Locate the cell with the specified text and output its (X, Y) center coordinate. 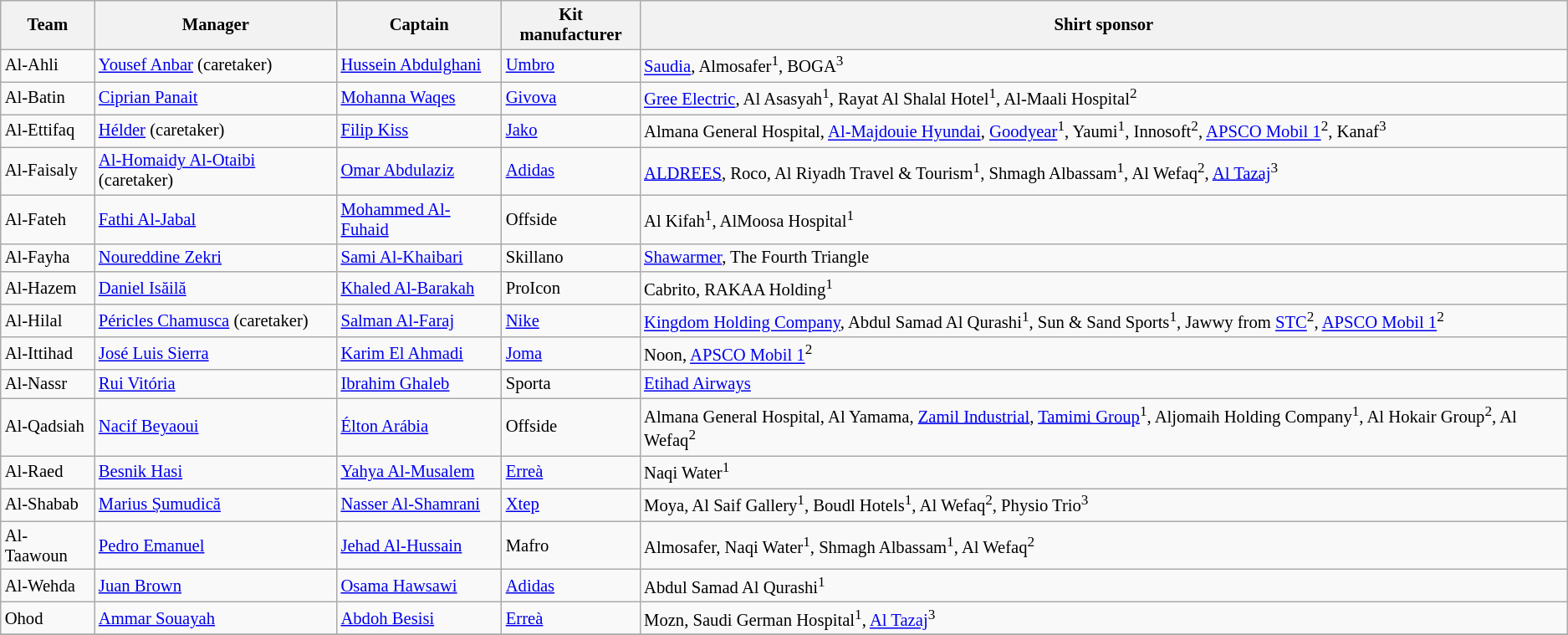
Mafro (570, 545)
Abdul Samad Al Qurashi1 (1104, 586)
Salman Al-Faraj (420, 321)
Rui Vitória (216, 384)
Al-Ettifaq (48, 131)
Al-Fateh (48, 219)
Al-Fayha (48, 258)
Ciprian Panait (216, 97)
Almana General Hospital, Al-Majdouie Hyundai, Goodyear1, Yaumi1, Innosoft2, APSCO Mobil 12, Kanaf3 (1104, 131)
Umbro (570, 65)
Yousef Anbar (caretaker) (216, 65)
Captain (420, 24)
Nasser Al-Shamrani (420, 505)
Al-Faisaly (48, 172)
Mohammed Al-Fuhaid (420, 219)
Al-Ittihad (48, 353)
Élton Arábia (420, 427)
Nike (570, 321)
Naqi Water1 (1104, 472)
Cabrito, RAKAA Holding1 (1104, 288)
Al-Shabab (48, 505)
Ammar Souayah (216, 619)
Joma (570, 353)
Kingdom Holding Company, Abdul Samad Al Qurashi1, Sun & Sand Sports1, Jawwy from STC2, APSCO Mobil 12 (1104, 321)
Daniel Isăilă (216, 288)
Al-Homaidy Al-Otaibi (caretaker) (216, 172)
Etihad Airways (1104, 384)
ALDREES, Roco, Al Riyadh Travel & Tourism1, Shmagh Albassam1, Al Wefaq2, Al Tazaj3 (1104, 172)
José Luis Sierra (216, 353)
Yahya Al-Musalem (420, 472)
Almosafer, Naqi Water1, Shmagh Albassam1, Al Wefaq2 (1104, 545)
Kit manufacturer (570, 24)
Al-Wehda (48, 586)
Team (48, 24)
Almana General Hospital, Al Yamama, Zamil Industrial, Tamimi Group1, Aljomaih Holding Company1, Al Hokair Group2, Al Wefaq2 (1104, 427)
Shirt sponsor (1104, 24)
Skillano (570, 258)
Gree Electric, Al Asasyah1, Rayat Al Shalal Hotel1, Al-Maali Hospital2 (1104, 97)
Al-Qadsiah (48, 427)
Saudia, Almosafer1, BOGA3 (1104, 65)
Noon, APSCO Mobil 12 (1104, 353)
Noureddine Zekri (216, 258)
Nacif Beyaoui (216, 427)
Osama Hawsawi (420, 586)
Besnik Hasi (216, 472)
Al-Hazem (48, 288)
Moya, Al Saif Gallery1, Boudl Hotels1, Al Wefaq2, Physio Trio3 (1104, 505)
Hussein Abdulghani (420, 65)
Marius Șumudică (216, 505)
Sami Al-Khaibari (420, 258)
ProIcon (570, 288)
Pedro Emanuel (216, 545)
Jako (570, 131)
Al-Ahli (48, 65)
Al-Raed (48, 472)
Omar Abdulaziz (420, 172)
Jehad Al-Hussain (420, 545)
Ibrahim Ghaleb (420, 384)
Al Kifah1, AlMoosa Hospital1 (1104, 219)
Al-Batin (48, 97)
Al-Hilal (48, 321)
Mozn, Saudi German Hospital1, Al Tazaj3 (1104, 619)
Shawarmer, The Fourth Triangle (1104, 258)
Abdoh Besisi (420, 619)
Fathi Al-Jabal (216, 219)
Hélder (caretaker) (216, 131)
Al-Nassr (48, 384)
Givova (570, 97)
Al-Taawoun (48, 545)
Filip Kiss (420, 131)
Karim El Ahmadi (420, 353)
Manager (216, 24)
Khaled Al-Barakah (420, 288)
Xtep (570, 505)
Juan Brown (216, 586)
Sporta (570, 384)
Mohanna Waqes (420, 97)
Ohod (48, 619)
Péricles Chamusca (caretaker) (216, 321)
